Detect which cell encompasses the target text, then output its (X, Y) center coordinate. 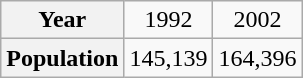
2002 (258, 20)
Population (62, 58)
Year (62, 20)
1992 (168, 20)
145,139 (168, 58)
164,396 (258, 58)
